Capture the cell that displays the provided text and extract its [x, y] central coordinate. 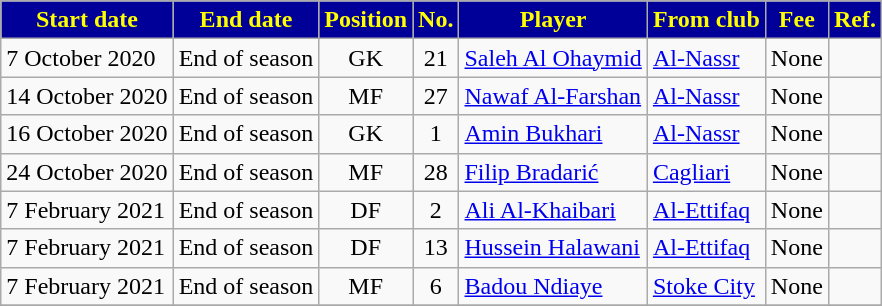
No. [436, 20]
Stoke City [706, 286]
16 October 2020 [87, 134]
Player [553, 20]
13 [436, 248]
Ref. [854, 20]
Hussein Halawani [553, 248]
From club [706, 20]
7 October 2020 [87, 58]
6 [436, 286]
Badou Ndiaye [553, 286]
2 [436, 210]
1 [436, 134]
28 [436, 172]
Saleh Al Ohaymid [553, 58]
End date [246, 20]
24 October 2020 [87, 172]
Ali Al-Khaibari [553, 210]
27 [436, 96]
21 [436, 58]
Amin Bukhari [553, 134]
Filip Bradarić [553, 172]
Start date [87, 20]
14 October 2020 [87, 96]
Position [366, 20]
Cagliari [706, 172]
Fee [796, 20]
Nawaf Al-Farshan [553, 96]
